Scan for the cell matching the given text and deliver its (X, Y) coordinate at center. 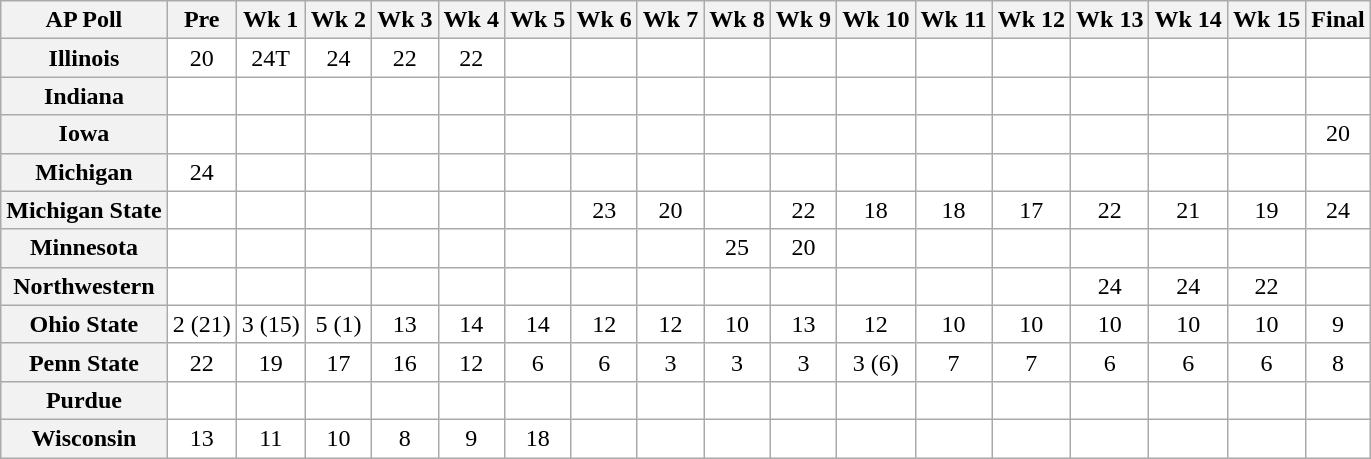
Wk 9 (803, 20)
Ohio State (84, 324)
2 (21) (202, 324)
Penn State (84, 362)
Minnesota (84, 248)
Wk 15 (1266, 20)
Wk 13 (1110, 20)
Northwestern (84, 286)
3 (15) (270, 324)
Purdue (84, 400)
Iowa (84, 134)
Michigan (84, 172)
Wk 5 (537, 20)
11 (270, 438)
25 (737, 248)
Wk 10 (876, 20)
Wk 7 (670, 20)
Indiana (84, 96)
Wk 4 (471, 20)
Wk 8 (737, 20)
Wk 6 (604, 20)
Michigan State (84, 210)
16 (405, 362)
Wk 3 (405, 20)
5 (1) (338, 324)
23 (604, 210)
Wk 14 (1188, 20)
Illinois (84, 58)
Wk 2 (338, 20)
Wk 1 (270, 20)
21 (1188, 210)
Pre (202, 20)
Wk 12 (1031, 20)
AP Poll (84, 20)
Final (1338, 20)
24T (270, 58)
3 (6) (876, 362)
Wk 11 (954, 20)
Wisconsin (84, 438)
